Output the (X, Y) coordinate of the center of the cell containing the given text.  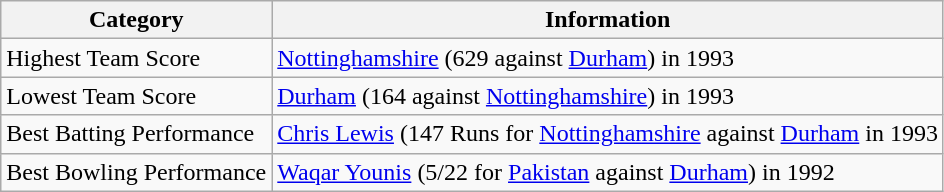
Category (136, 20)
Lowest Team Score (136, 96)
Chris Lewis (147 Runs for Nottinghamshire against Durham in 1993 (608, 134)
Durham (164 against Nottinghamshire) in 1993 (608, 96)
Best Bowling Performance (136, 172)
Information (608, 20)
Highest Team Score (136, 58)
Best Batting Performance (136, 134)
Waqar Younis (5/22 for Pakistan against Durham) in 1992 (608, 172)
Nottinghamshire (629 against Durham) in 1993 (608, 58)
